Extract the (X, Y) coordinate from the center of the cell holding the provided text.  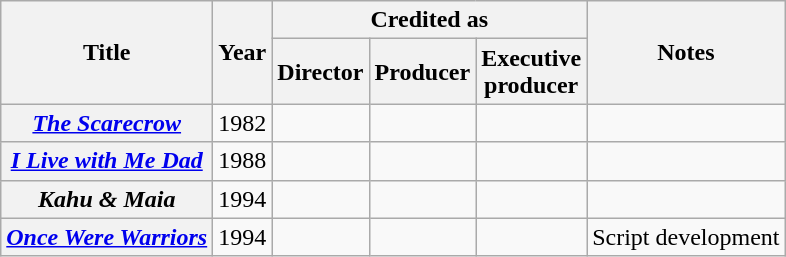
Notes (686, 52)
Credited as (430, 20)
Director (320, 72)
I Live with Me Dad (107, 161)
Kahu & Maia (107, 199)
Title (107, 52)
Script development (686, 237)
Once Were Warriors (107, 237)
Year (242, 52)
Executiveproducer (532, 72)
Producer (422, 72)
1982 (242, 123)
1988 (242, 161)
The Scarecrow (107, 123)
